Pinpoint the cell where the given text exists, returning its (x, y) midpoint coordinate. 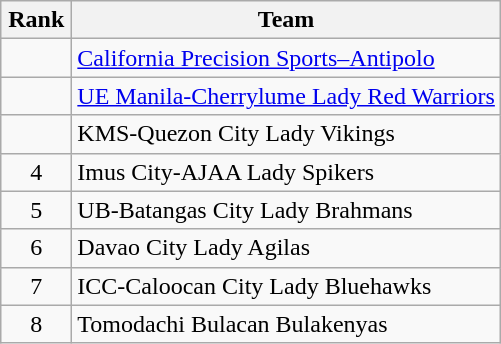
Tomodachi Bulacan Bulakenyas (286, 324)
Davao City Lady Agilas (286, 248)
Rank (36, 20)
4 (36, 172)
KMS-Quezon City Lady Vikings (286, 134)
UB-Batangas City Lady Brahmans (286, 210)
ICC-Caloocan City Lady Bluehawks (286, 286)
California Precision Sports–Antipolo (286, 58)
7 (36, 286)
6 (36, 248)
Imus City-AJAA Lady Spikers (286, 172)
5 (36, 210)
UE Manila-Cherrylume Lady Red Warriors (286, 96)
Team (286, 20)
8 (36, 324)
